For the text-containing cell, return its midpoint in (X, Y) coordinate format. 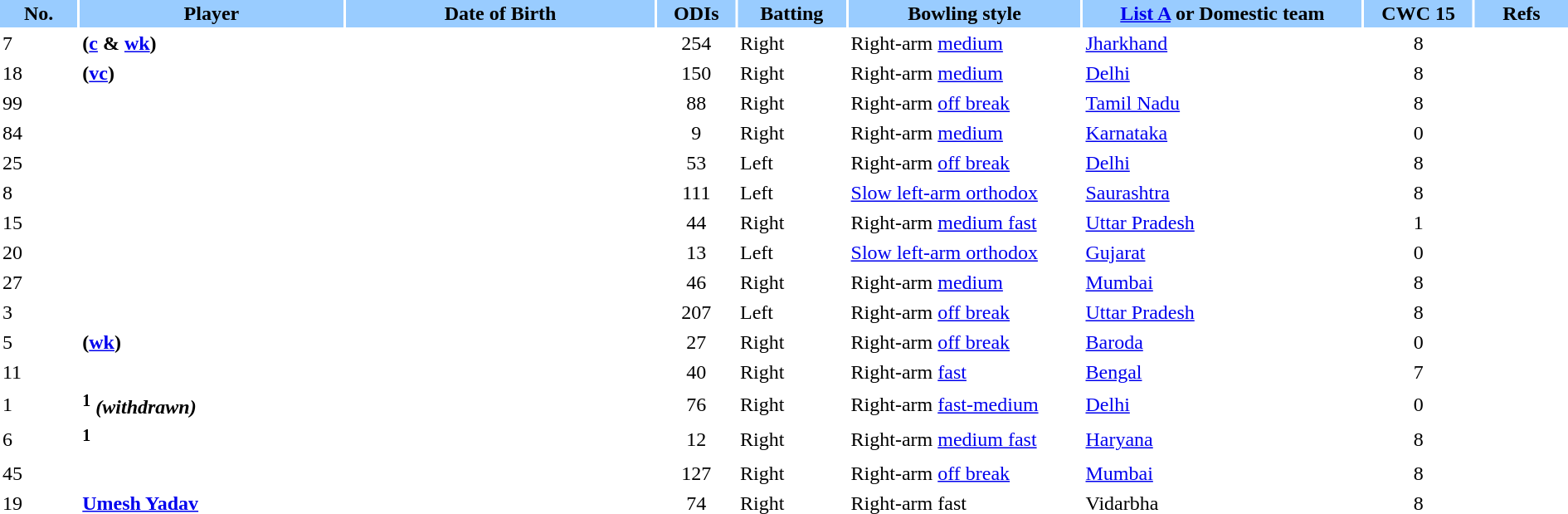
Tamil Nadu (1222, 103)
Refs (1522, 13)
Gujarat (1222, 252)
No. (38, 13)
Right-arm fast-medium (965, 405)
5 (38, 342)
13 (697, 252)
45 (38, 473)
254 (697, 43)
111 (697, 193)
(c & wk) (211, 43)
127 (697, 473)
46 (697, 282)
88 (697, 103)
53 (697, 163)
25 (38, 163)
Bengal (1222, 372)
3 (38, 312)
CWC 15 (1419, 13)
Karnataka (1222, 133)
11 (38, 372)
ODIs (697, 13)
9 (697, 133)
150 (697, 73)
12 (697, 440)
Jharkhand (1222, 43)
Bowling style (965, 13)
Date of Birth (499, 13)
6 (38, 440)
40 (697, 372)
Saurashtra (1222, 193)
76 (697, 405)
Player (211, 13)
Batting (791, 13)
99 (38, 103)
Haryana (1222, 440)
44 (697, 223)
18 (38, 73)
15 (38, 223)
84 (38, 133)
(vc) (211, 73)
List A or Domestic team (1222, 13)
207 (697, 312)
Baroda (1222, 342)
Right-arm fast (965, 372)
(wk) (211, 342)
1 (withdrawn) (211, 405)
20 (38, 252)
